From the cell containing the given text, extract its center point as [x, y] coordinate. 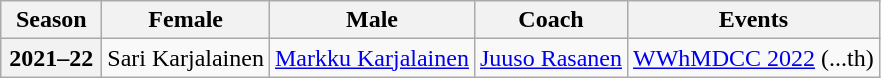
Female [186, 20]
Male [372, 20]
2021–22 [52, 58]
Markku Karjalainen [372, 58]
Juuso Rasanen [550, 58]
Sari Karjalainen [186, 58]
Coach [550, 20]
Season [52, 20]
WWhMDCC 2022 (...th) [754, 58]
Events [754, 20]
